Identify which cell holds the provided text, then report its [X, Y] central coordinate. 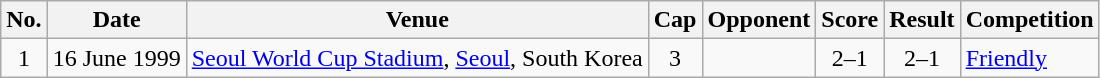
Score [850, 20]
Competition [1030, 20]
16 June 1999 [116, 58]
Seoul World Cup Stadium, Seoul, South Korea [417, 58]
Venue [417, 20]
Result [922, 20]
Cap [675, 20]
Opponent [759, 20]
No. [24, 20]
Date [116, 20]
Friendly [1030, 58]
1 [24, 58]
3 [675, 58]
